Capture the cell that displays the provided text and extract its (X, Y) central coordinate. 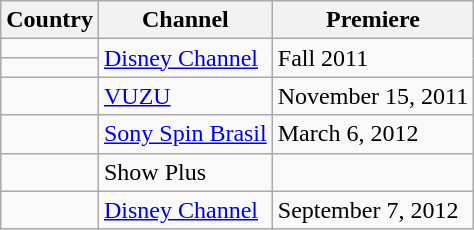
March 6, 2012 (372, 134)
November 15, 2011 (372, 96)
Channel (185, 20)
Sony Spin Brasil (185, 134)
Show Plus (185, 172)
September 7, 2012 (372, 210)
Country (50, 20)
Fall 2011 (372, 58)
Premiere (372, 20)
VUZU (185, 96)
